Pinpoint the cell where the given text exists, returning its (x, y) midpoint coordinate. 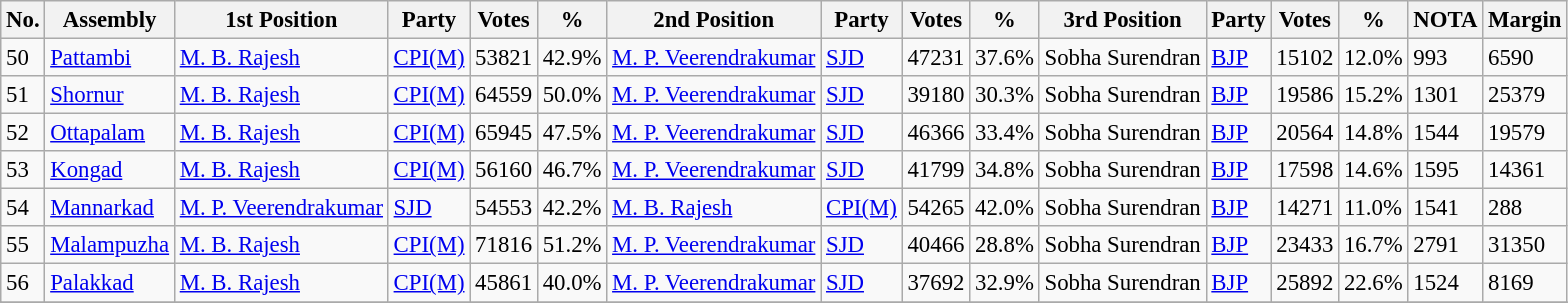
1544 (1446, 133)
1595 (1446, 170)
25892 (1305, 283)
71816 (504, 245)
64559 (504, 95)
33.4% (1004, 133)
32.9% (1004, 283)
54265 (936, 208)
11.0% (1374, 208)
Malampuzha (110, 245)
1301 (1446, 95)
51 (23, 95)
51.2% (572, 245)
20564 (1305, 133)
19586 (1305, 95)
54553 (504, 208)
993 (1446, 58)
1541 (1446, 208)
Margin (1525, 20)
No. (23, 20)
40466 (936, 245)
Ottapalam (110, 133)
53 (23, 170)
55 (23, 245)
Pattambi (110, 58)
45861 (504, 283)
NOTA (1446, 20)
14271 (1305, 208)
56 (23, 283)
1524 (1446, 283)
23433 (1305, 245)
2nd Position (714, 20)
17598 (1305, 170)
50 (23, 58)
19579 (1525, 133)
1st Position (281, 20)
12.0% (1374, 58)
37.6% (1004, 58)
53821 (504, 58)
16.7% (1374, 245)
28.8% (1004, 245)
50.0% (572, 95)
2791 (1446, 245)
39180 (936, 95)
47231 (936, 58)
Mannarkad (110, 208)
56160 (504, 170)
15102 (1305, 58)
37692 (936, 283)
41799 (936, 170)
30.3% (1004, 95)
Assembly (110, 20)
46.7% (572, 170)
42.0% (1004, 208)
14.8% (1374, 133)
6590 (1525, 58)
52 (23, 133)
46366 (936, 133)
Shornur (110, 95)
65945 (504, 133)
Kongad (110, 170)
34.8% (1004, 170)
288 (1525, 208)
22.6% (1374, 283)
8169 (1525, 283)
14361 (1525, 170)
Palakkad (110, 283)
47.5% (572, 133)
15.2% (1374, 95)
31350 (1525, 245)
25379 (1525, 95)
3rd Position (1122, 20)
40.0% (572, 283)
42.2% (572, 208)
42.9% (572, 58)
14.6% (1374, 170)
54 (23, 208)
